Return the (X, Y) coordinate for the center point of the cell that contains the specified text.  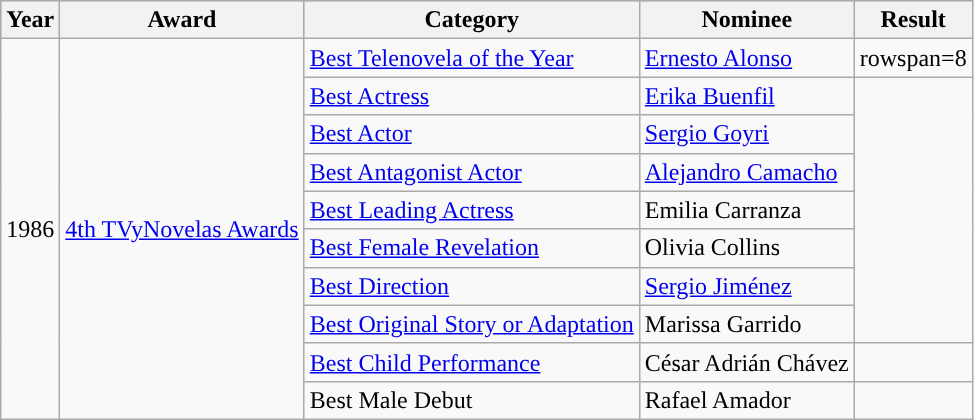
César Adrián Chávez (746, 362)
Best Leading Actress (472, 210)
Award (182, 20)
Best Male Debut (472, 400)
Year (30, 20)
Ernesto Alonso (746, 58)
Best Actor (472, 134)
Category (472, 20)
Best Child Performance (472, 362)
Result (913, 20)
Best Original Story or Adaptation (472, 324)
4th TVyNovelas Awards (182, 230)
Alejandro Camacho (746, 172)
Best Actress (472, 96)
Emilia Carranza (746, 210)
rowspan=8 (913, 58)
Best Telenovela of the Year (472, 58)
1986 (30, 230)
Best Direction (472, 286)
Sergio Goyri (746, 134)
Best Antagonist Actor (472, 172)
Nominee (746, 20)
Marissa Garrido (746, 324)
Rafael Amador (746, 400)
Best Female Revelation (472, 248)
Olivia Collins (746, 248)
Erika Buenfil (746, 96)
Sergio Jiménez (746, 286)
